Provide the [x, y] coordinate of the cell's center where the given text is located.  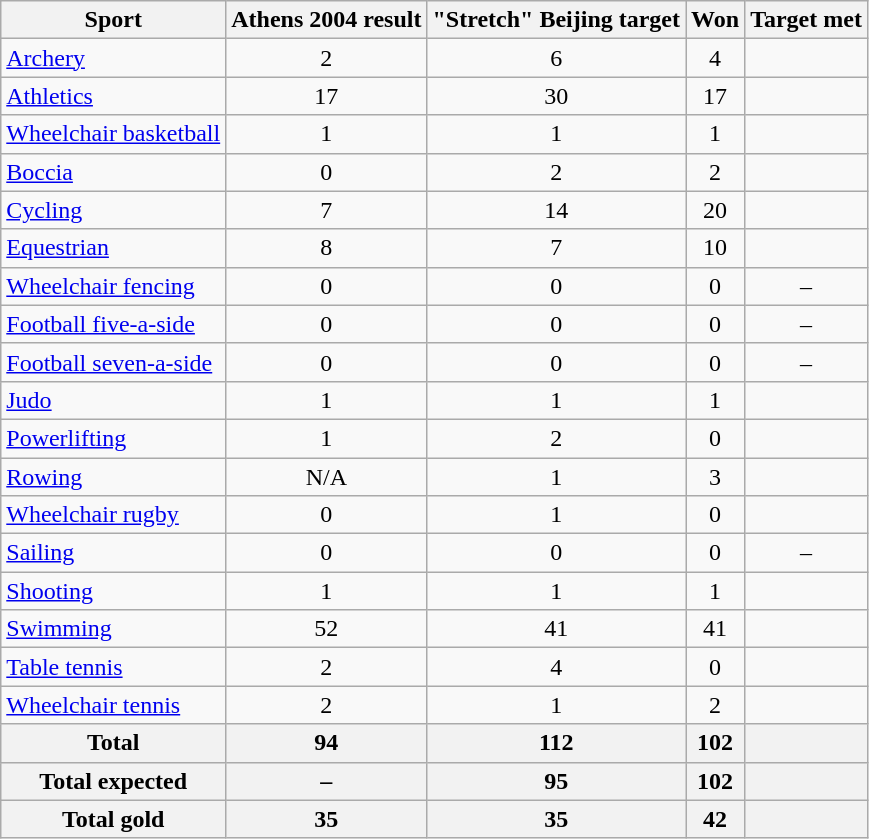
Boccia [114, 172]
Wheelchair tennis [114, 705]
Swimming [114, 629]
Powerlifting [114, 438]
Judo [114, 400]
94 [326, 743]
Archery [114, 58]
30 [556, 96]
Cycling [114, 210]
Total expected [114, 781]
6 [556, 58]
14 [556, 210]
Rowing [114, 477]
Wheelchair basketball [114, 134]
Equestrian [114, 248]
112 [556, 743]
Football seven-a-side [114, 362]
42 [716, 819]
20 [716, 210]
Shooting [114, 591]
Total [114, 743]
Athens 2004 result [326, 20]
Table tennis [114, 667]
52 [326, 629]
Athletics [114, 96]
N/A [326, 477]
Sailing [114, 553]
Won [716, 20]
Target met [806, 20]
"Stretch" Beijing target [556, 20]
95 [556, 781]
Sport [114, 20]
8 [326, 248]
Wheelchair fencing [114, 286]
Total gold [114, 819]
10 [716, 248]
Wheelchair rugby [114, 515]
3 [716, 477]
Football five-a-side [114, 324]
